From the cell containing the given text, extract its center point as [X, Y] coordinate. 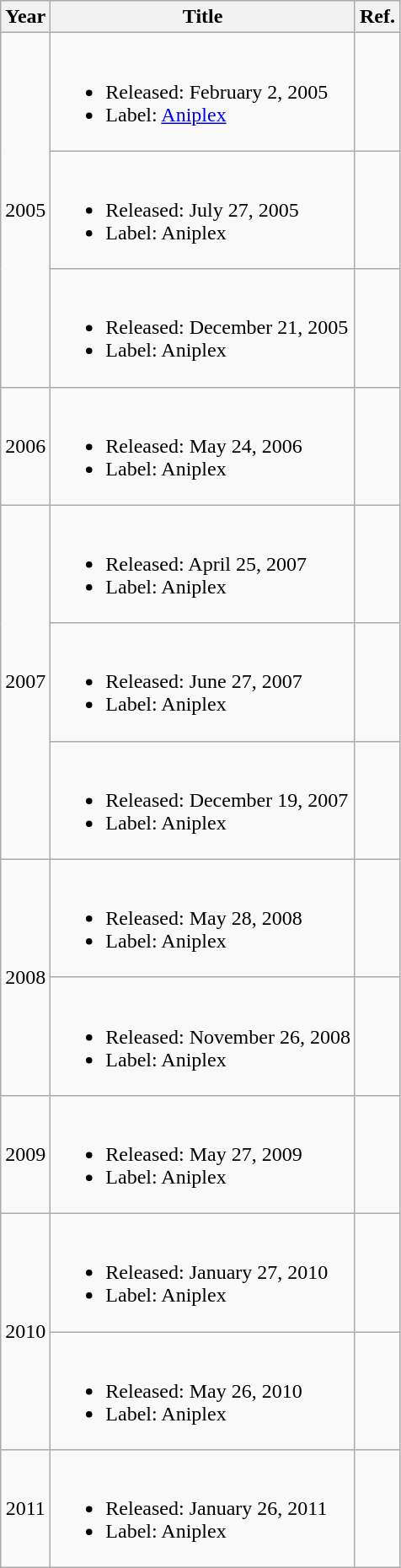
Ref. [377, 17]
2005 [25, 210]
Released: December 19, 2007Label: Aniplex [203, 800]
Year [25, 17]
Released: February 2, 2005Label: Aniplex [203, 92]
2010 [25, 1331]
2009 [25, 1154]
Released: July 27, 2005Label: Aniplex [203, 210]
2011 [25, 1509]
Released: May 26, 2010Label: Aniplex [203, 1391]
2007 [25, 682]
Title [203, 17]
Released: May 28, 2008Label: Aniplex [203, 918]
Released: April 25, 2007Label: Aniplex [203, 564]
Released: November 26, 2008Label: Aniplex [203, 1036]
Released: January 27, 2010Label: Aniplex [203, 1272]
Released: May 24, 2006Label: Aniplex [203, 446]
2008 [25, 977]
Released: June 27, 2007Label: Aniplex [203, 682]
Released: December 21, 2005Label: Aniplex [203, 328]
Released: January 26, 2011Label: Aniplex [203, 1509]
2006 [25, 446]
Released: May 27, 2009Label: Aniplex [203, 1154]
